Pinpoint the cell where the given text exists, returning its (x, y) midpoint coordinate. 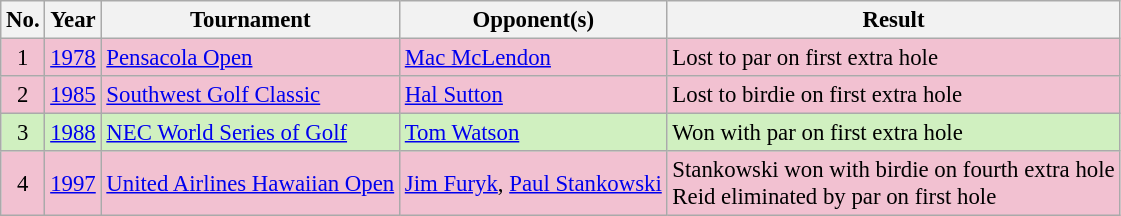
Hal Sutton (533, 95)
Southwest Golf Classic (250, 95)
Opponent(s) (533, 20)
Year (73, 20)
Result (894, 20)
Tournament (250, 20)
1985 (73, 95)
Won with par on first extra hole (894, 133)
NEC World Series of Golf (250, 133)
1997 (73, 184)
4 (23, 184)
Mac McLendon (533, 58)
3 (23, 133)
No. (23, 20)
Stankowski won with birdie on fourth extra holeReid eliminated by par on first hole (894, 184)
Lost to birdie on first extra hole (894, 95)
2 (23, 95)
Lost to par on first extra hole (894, 58)
1978 (73, 58)
1988 (73, 133)
United Airlines Hawaiian Open (250, 184)
Tom Watson (533, 133)
Jim Furyk, Paul Stankowski (533, 184)
Pensacola Open (250, 58)
1 (23, 58)
